Return [x, y] of the center of cell containing provided text 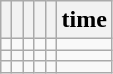
time [84, 20]
